Determine the (x, y) coordinate at the center of the cell enclosing the given text.  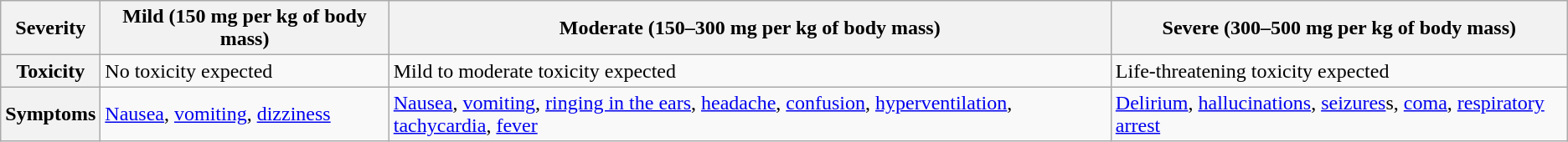
Symptoms (50, 114)
Severity (50, 28)
Mild to moderate toxicity expected (750, 71)
Moderate (150–300 mg per kg of body mass) (750, 28)
Nausea, vomiting, ringing in the ears, headache, confusion, hyperventilation, tachycardia, fever (750, 114)
Severe (300–500 mg per kg of body mass) (1338, 28)
No toxicity expected (245, 71)
Delirium, hallucinations, seizuress, coma, respiratory arrest (1338, 114)
Life-threatening toxicity expected (1338, 71)
Mild (150 mg per kg of body mass) (245, 28)
Toxicity (50, 71)
Nausea, vomiting, dizziness (245, 114)
